Scan for the cell matching the given text and deliver its (x, y) coordinate at center. 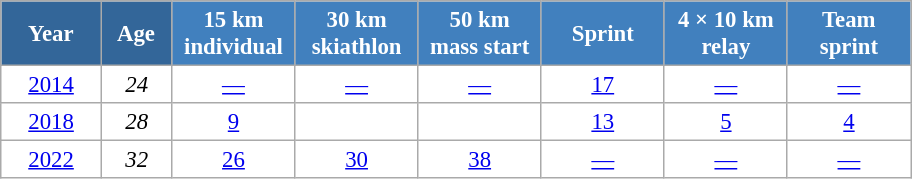
4 × 10 km relay (726, 34)
Team sprint (848, 34)
2018 (52, 122)
32 (136, 160)
26 (234, 160)
2022 (52, 160)
Sprint (602, 34)
5 (726, 122)
38 (480, 160)
24 (136, 85)
13 (602, 122)
17 (602, 85)
50 km mass start (480, 34)
30 km skiathlon (356, 34)
15 km individual (234, 34)
28 (136, 122)
4 (848, 122)
Age (136, 34)
2014 (52, 85)
30 (356, 160)
9 (234, 122)
Year (52, 34)
